Determine the (X, Y) coordinate at the center of the cell enclosing the given text.  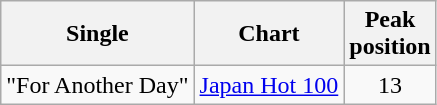
Chart (269, 34)
"For Another Day" (98, 85)
Japan Hot 100 (269, 85)
13 (390, 85)
Single (98, 34)
Peakposition (390, 34)
